Identify which cell holds the provided text, then report its (x, y) central coordinate. 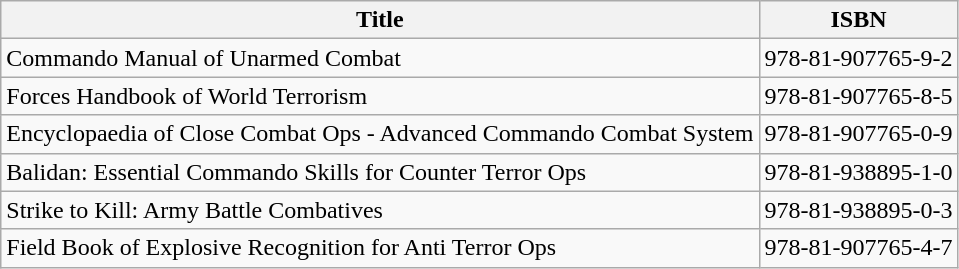
Title (380, 20)
978-81-907765-4-7 (858, 248)
Commando Manual of Unarmed Combat (380, 58)
Forces Handbook of World Terrorism (380, 96)
ISBN (858, 20)
978-81-907765-8-5 (858, 96)
Field Book of Explosive Recognition for Anti Terror Ops (380, 248)
978-81-938895-1-0 (858, 172)
Balidan: Essential Commando Skills for Counter Terror Ops (380, 172)
978-81-907765-9-2 (858, 58)
978-81-938895-0-3 (858, 210)
Encyclopaedia of Close Combat Ops - Advanced Commando Combat System (380, 134)
978-81-907765-0-9 (858, 134)
Strike to Kill: Army Battle Combatives (380, 210)
